Capture the cell that displays the provided text and extract its (X, Y) central coordinate. 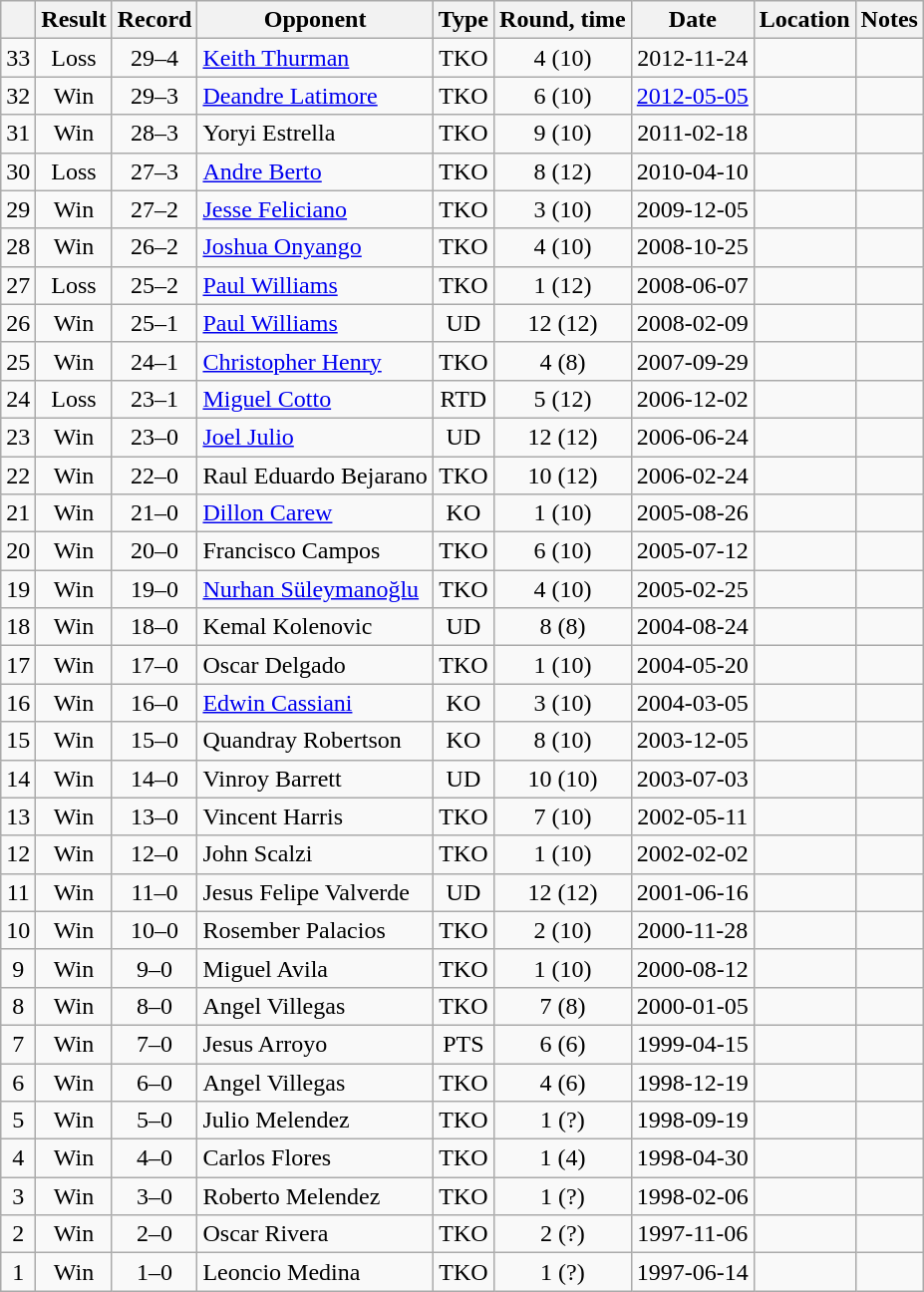
2010-04-10 (692, 171)
Jesus Felipe Valverde (315, 892)
John Scalzi (315, 854)
29–3 (154, 96)
31 (18, 134)
Jesse Feliciano (315, 209)
4 (18, 1158)
2009-12-05 (692, 209)
20 (18, 551)
25 (18, 361)
17–0 (154, 665)
32 (18, 96)
1998-12-19 (692, 1082)
9–0 (154, 968)
21 (18, 513)
21–0 (154, 513)
2006-06-24 (692, 437)
RTD (462, 399)
2005-02-25 (692, 589)
2004-08-24 (692, 627)
30 (18, 171)
Quandray Robertson (315, 741)
2006-12-02 (692, 399)
18–0 (154, 627)
25–1 (154, 323)
2 (10) (563, 930)
4–0 (154, 1158)
28 (18, 247)
Keith Thurman (315, 58)
2003-12-05 (692, 741)
Oscar Rivera (315, 1234)
Edwin Cassiani (315, 703)
7 (10) (563, 816)
23–0 (154, 437)
29–4 (154, 58)
2002-05-11 (692, 816)
17 (18, 665)
27–3 (154, 171)
29 (18, 209)
Christopher Henry (315, 361)
Location (804, 20)
2006-02-24 (692, 476)
1 (12) (563, 285)
8–0 (154, 1006)
Raul Eduardo Bejarano (315, 476)
Record (154, 20)
Round, time (563, 20)
14 (18, 779)
12–0 (154, 854)
2 (18, 1234)
1998-04-30 (692, 1158)
2011-02-18 (692, 134)
2001-06-16 (692, 892)
1997-06-14 (692, 1272)
2004-03-05 (692, 703)
Date (692, 20)
16 (18, 703)
1 (18, 1272)
1999-04-15 (692, 1044)
10 (10) (563, 779)
23–1 (154, 399)
Roberto Melendez (315, 1196)
Dillon Carew (315, 513)
6 (6) (563, 1044)
2007-09-29 (692, 361)
Oscar Delgado (315, 665)
Francisco Campos (315, 551)
2005-08-26 (692, 513)
8 (8) (563, 627)
Kemal Kolenovic (315, 627)
12 (18, 854)
1–0 (154, 1272)
2012-05-05 (692, 96)
23 (18, 437)
9 (18, 968)
27–2 (154, 209)
4 (8) (563, 361)
6–0 (154, 1082)
2008-10-25 (692, 247)
24–1 (154, 361)
2000-01-05 (692, 1006)
5 (18, 1121)
13 (18, 816)
3–0 (154, 1196)
1 (4) (563, 1158)
Yoryi Estrella (315, 134)
Joshua Onyango (315, 247)
7 (8) (563, 1006)
Result (74, 20)
Vincent Harris (315, 816)
33 (18, 58)
25–2 (154, 285)
Opponent (315, 20)
11–0 (154, 892)
Leoncio Medina (315, 1272)
3 (18, 1196)
Julio Melendez (315, 1121)
Andre Berto (315, 171)
Vinroy Barrett (315, 779)
26 (18, 323)
Miguel Cotto (315, 399)
1998-09-19 (692, 1121)
7 (18, 1044)
2012-11-24 (692, 58)
4 (6) (563, 1082)
26–2 (154, 247)
20–0 (154, 551)
22–0 (154, 476)
2008-02-09 (692, 323)
15–0 (154, 741)
10–0 (154, 930)
Joel Julio (315, 437)
8 (18, 1006)
18 (18, 627)
28–3 (154, 134)
8 (12) (563, 171)
Notes (889, 20)
15 (18, 741)
2002-02-02 (692, 854)
2004-05-20 (692, 665)
19–0 (154, 589)
22 (18, 476)
8 (10) (563, 741)
9 (10) (563, 134)
2008-06-07 (692, 285)
1998-02-06 (692, 1196)
2000-08-12 (692, 968)
Carlos Flores (315, 1158)
16–0 (154, 703)
13–0 (154, 816)
10 (12) (563, 476)
Miguel Avila (315, 968)
Type (462, 20)
5 (12) (563, 399)
2–0 (154, 1234)
Nurhan Süleymanoğlu (315, 589)
2005-07-12 (692, 551)
5–0 (154, 1121)
1997-11-06 (692, 1234)
24 (18, 399)
6 (18, 1082)
7–0 (154, 1044)
Jesus Arroyo (315, 1044)
27 (18, 285)
PTS (462, 1044)
2003-07-03 (692, 779)
11 (18, 892)
Rosember Palacios (315, 930)
Deandre Latimore (315, 96)
2000-11-28 (692, 930)
2 (?) (563, 1234)
10 (18, 930)
14–0 (154, 779)
19 (18, 589)
